Capture the cell that displays the provided text and extract its [X, Y] central coordinate. 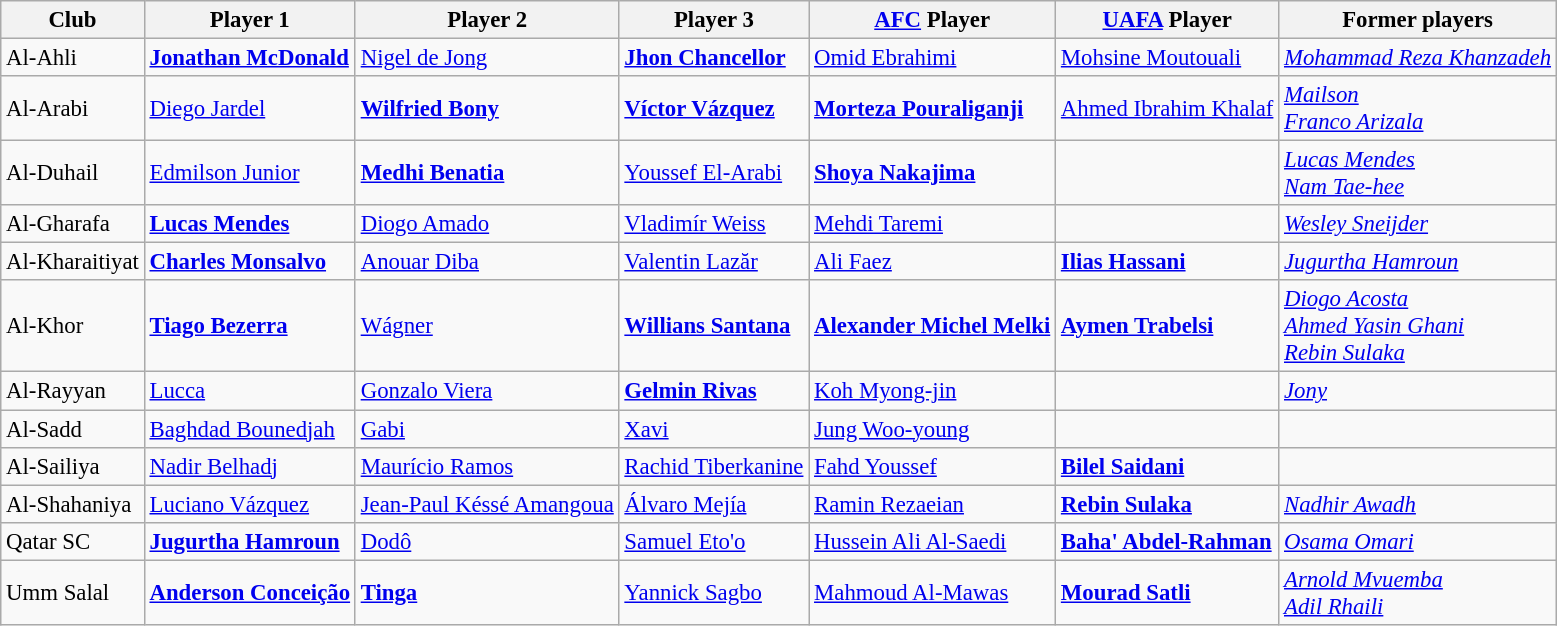
Lucas Mendes Nam Tae-hee [1418, 174]
Luciano Vázquez [250, 504]
Fahd Youssef [932, 466]
Al-Gharafa [72, 224]
Nadir Belhadj [250, 466]
Dodô [487, 541]
AFC Player [932, 20]
Mahmoud Al-Mawas [932, 592]
Jean-Paul Késsé Amangoua [487, 504]
Al-Duhail [72, 174]
Player 1 [250, 20]
Mourad Satli [1168, 592]
Gabi [487, 429]
Ramin Rezaeian [932, 504]
Víctor Vázquez [714, 108]
Youssef El-Arabi [714, 174]
Rebin Sulaka [1168, 504]
Jony [1418, 391]
Edmilson Junior [250, 174]
Mohsine Moutouali [1168, 58]
Player 2 [487, 20]
Jung Woo-young [932, 429]
Al-Arabi [72, 108]
Baha' Abdel-Rahman [1168, 541]
Álvaro Mejía [714, 504]
Diogo Amado [487, 224]
Al-Rayyan [72, 391]
Morteza Pouraliganji [932, 108]
Club [72, 20]
Al-Ahli [72, 58]
Nigel de Jong [487, 58]
Mailson Franco Arizala [1418, 108]
Baghdad Bounedjah [250, 429]
Wesley Sneijder [1418, 224]
Wágner [487, 326]
Bilel Saidani [1168, 466]
Umm Salal [72, 592]
Yannick Sagbo [714, 592]
Samuel Eto'o [714, 541]
Hussein Ali Al-Saedi [932, 541]
Lucas Mendes [250, 224]
Lucca [250, 391]
Ali Faez [932, 262]
Shoya Nakajima [932, 174]
Koh Myong-jin [932, 391]
Vladimír Weiss [714, 224]
Anderson Conceição [250, 592]
Rachid Tiberkanine [714, 466]
Valentin Lazăr [714, 262]
Gelmin Rivas [714, 391]
Diego Jardel [250, 108]
Maurício Ramos [487, 466]
Medhi Benatia [487, 174]
Aymen Trabelsi [1168, 326]
Xavi [714, 429]
Al-Shahaniya [72, 504]
Omid Ebrahimi [932, 58]
Ahmed Ibrahim Khalaf [1168, 108]
Gonzalo Viera [487, 391]
UAFA Player [1168, 20]
Diogo Acosta Ahmed Yasin Ghani Rebin Sulaka [1418, 326]
Arnold Mvuemba Adil Rhaili [1418, 592]
Nadhir Awadh [1418, 504]
Mehdi Taremi [932, 224]
Al-Kharaitiyat [72, 262]
Jhon Chancellor [714, 58]
Al-Khor [72, 326]
Qatar SC [72, 541]
Mohammad Reza Khanzadeh [1418, 58]
Al-Sadd [72, 429]
Jonathan McDonald [250, 58]
Tinga [487, 592]
Wilfried Bony [487, 108]
Willians Santana [714, 326]
Charles Monsalvo [250, 262]
Player 3 [714, 20]
Tiago Bezerra [250, 326]
Former players [1418, 20]
Alexander Michel Melki [932, 326]
Anouar Diba [487, 262]
Osama Omari [1418, 541]
Ilias Hassani [1168, 262]
Al-Sailiya [72, 466]
